Return (x, y) of the center of cell containing provided text 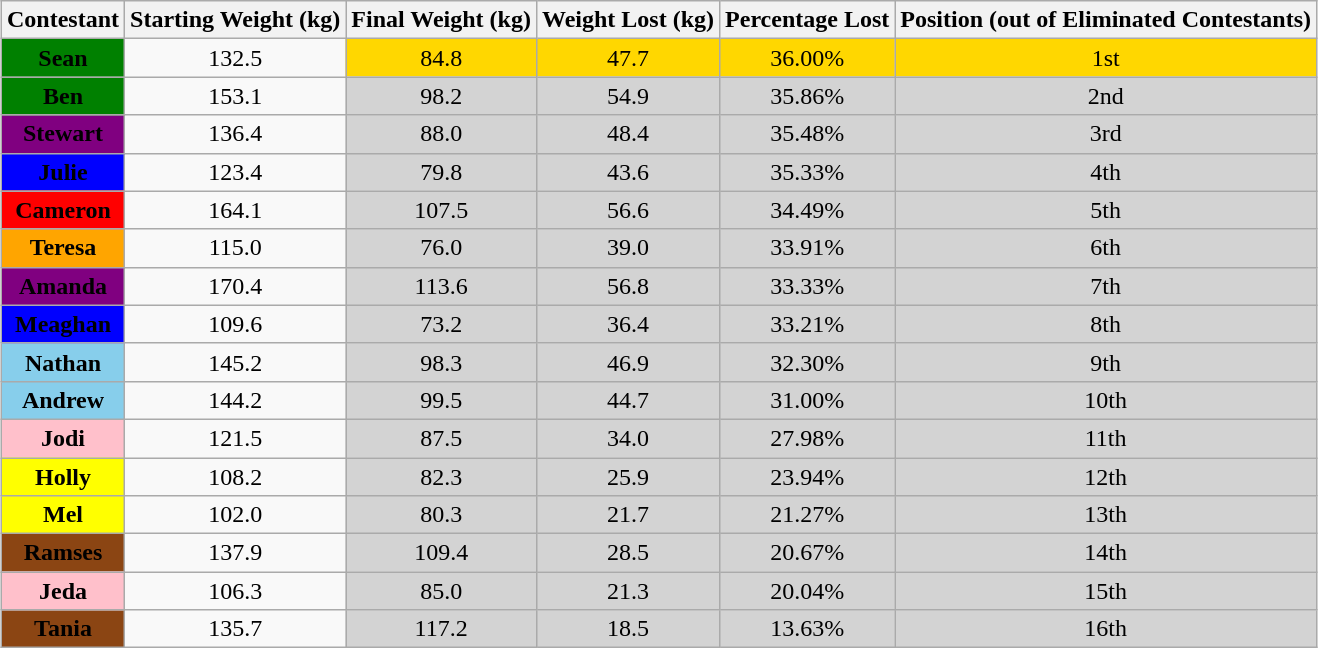
137.9 (236, 553)
32.30% (808, 362)
88.0 (442, 134)
98.3 (442, 362)
12th (1106, 477)
36.4 (628, 324)
8th (1106, 324)
Amanda (62, 286)
99.5 (442, 400)
Position (out of Eliminated Contestants) (1106, 20)
33.91% (808, 248)
44.7 (628, 400)
Ben (62, 96)
82.3 (442, 477)
34.49% (808, 210)
Sean (62, 58)
34.0 (628, 438)
13.63% (808, 629)
106.3 (236, 591)
115.0 (236, 248)
13th (1106, 515)
5th (1106, 210)
10th (1106, 400)
153.1 (236, 96)
109.6 (236, 324)
35.86% (808, 96)
11th (1106, 438)
48.4 (628, 134)
15th (1106, 591)
73.2 (442, 324)
9th (1106, 362)
164.1 (236, 210)
6th (1106, 248)
84.8 (442, 58)
Meaghan (62, 324)
136.4 (236, 134)
25.9 (628, 477)
Teresa (62, 248)
Nathan (62, 362)
14th (1106, 553)
Holly (62, 477)
Final Weight (kg) (442, 20)
21.3 (628, 591)
123.4 (236, 172)
7th (1106, 286)
28.5 (628, 553)
Contestant (62, 20)
79.8 (442, 172)
Percentage Lost (808, 20)
31.00% (808, 400)
102.0 (236, 515)
35.48% (808, 134)
Starting Weight (kg) (236, 20)
1st (1106, 58)
46.9 (628, 362)
Ramses (62, 553)
85.0 (442, 591)
Andrew (62, 400)
132.5 (236, 58)
121.5 (236, 438)
76.0 (442, 248)
33.33% (808, 286)
Jodi (62, 438)
144.2 (236, 400)
113.6 (442, 286)
Stewart (62, 134)
Julie (62, 172)
3rd (1106, 134)
56.6 (628, 210)
18.5 (628, 629)
36.00% (808, 58)
Weight Lost (kg) (628, 20)
145.2 (236, 362)
108.2 (236, 477)
39.0 (628, 248)
16th (1106, 629)
47.7 (628, 58)
109.4 (442, 553)
54.9 (628, 96)
170.4 (236, 286)
80.3 (442, 515)
43.6 (628, 172)
35.33% (808, 172)
Tania (62, 629)
20.67% (808, 553)
Jeda (62, 591)
135.7 (236, 629)
117.2 (442, 629)
4th (1106, 172)
98.2 (442, 96)
21.7 (628, 515)
2nd (1106, 96)
Cameron (62, 210)
87.5 (442, 438)
Mel (62, 515)
33.21% (808, 324)
27.98% (808, 438)
23.94% (808, 477)
20.04% (808, 591)
107.5 (442, 210)
21.27% (808, 515)
56.8 (628, 286)
